Pinpoint the cell where the given text exists, returning its (X, Y) midpoint coordinate. 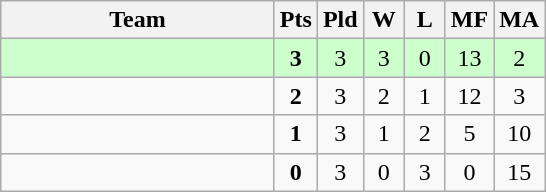
13 (469, 58)
MA (520, 20)
Pts (296, 20)
Pld (340, 20)
Team (138, 20)
12 (469, 96)
15 (520, 172)
5 (469, 134)
MF (469, 20)
W (384, 20)
10 (520, 134)
L (424, 20)
